Determine the (X, Y) coordinate at the center of the cell enclosing the given text.  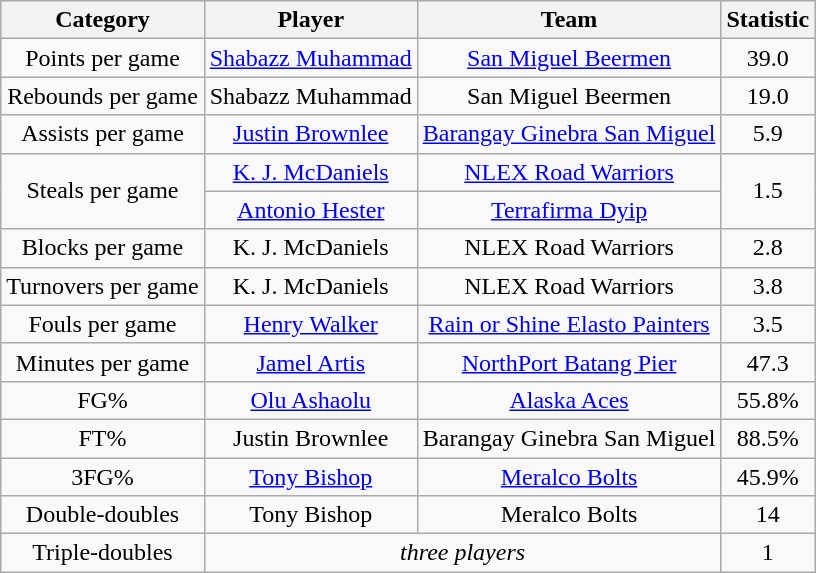
1 (768, 553)
Rain or Shine Elasto Painters (569, 324)
FG% (102, 400)
47.3 (768, 362)
three players (462, 553)
3FG% (102, 477)
Double-doubles (102, 515)
FT% (102, 438)
Alaska Aces (569, 400)
19.0 (768, 96)
2.8 (768, 248)
14 (768, 515)
Triple-doubles (102, 553)
Points per game (102, 58)
3.5 (768, 324)
88.5% (768, 438)
Rebounds per game (102, 96)
Henry Walker (310, 324)
Assists per game (102, 134)
55.8% (768, 400)
Minutes per game (102, 362)
Steals per game (102, 191)
Turnovers per game (102, 286)
Blocks per game (102, 248)
NorthPort Batang Pier (569, 362)
5.9 (768, 134)
1.5 (768, 191)
Fouls per game (102, 324)
45.9% (768, 477)
Jamel Artis (310, 362)
Terrafirma Dyip (569, 210)
Player (310, 20)
39.0 (768, 58)
3.8 (768, 286)
Olu Ashaolu (310, 400)
Team (569, 20)
Statistic (768, 20)
Antonio Hester (310, 210)
Category (102, 20)
